Pinpoint the cell where the given text exists, returning its [X, Y] midpoint coordinate. 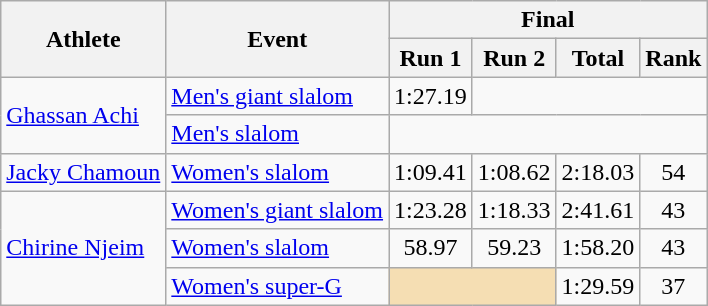
Women's super-G [278, 286]
2:41.61 [598, 210]
59.23 [514, 248]
1:58.20 [598, 248]
Run 1 [431, 58]
Final [548, 20]
Jacky Chamoun [84, 172]
2:18.03 [598, 172]
Men's slalom [278, 134]
37 [674, 286]
58.97 [431, 248]
Women's giant slalom [278, 210]
54 [674, 172]
Event [278, 39]
1:18.33 [514, 210]
1:27.19 [431, 96]
1:23.28 [431, 210]
Ghassan Achi [84, 115]
1:29.59 [598, 286]
Rank [674, 58]
Men's giant slalom [278, 96]
1:09.41 [431, 172]
Run 2 [514, 58]
Athlete [84, 39]
Total [598, 58]
Chirine Njeim [84, 248]
1:08.62 [514, 172]
